Determine the (X, Y) coordinate at the center of the cell enclosing the given text.  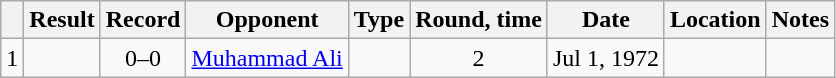
0–0 (143, 58)
Date (606, 20)
Type (378, 20)
Result (62, 20)
Jul 1, 1972 (606, 58)
Location (715, 20)
2 (479, 58)
Round, time (479, 20)
Record (143, 20)
1 (12, 58)
Notes (800, 20)
Muhammad Ali (267, 58)
Opponent (267, 20)
